Determine the [X, Y] coordinate at the center of the cell enclosing the given text.  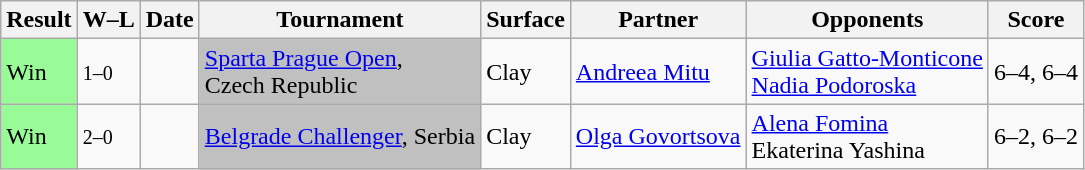
2–0 [108, 136]
Surface [526, 20]
Score [1036, 20]
Partner [658, 20]
Giulia Gatto-Monticone Nadia Podoroska [867, 72]
6–2, 6–2 [1036, 136]
Result [39, 20]
W–L [108, 20]
Date [170, 20]
Opponents [867, 20]
1–0 [108, 72]
Alena Fomina Ekaterina Yashina [867, 136]
Sparta Prague Open, Czech Republic [340, 72]
Olga Govortsova [658, 136]
Tournament [340, 20]
Belgrade Challenger, Serbia [340, 136]
6–4, 6–4 [1036, 72]
Andreea Mitu [658, 72]
